Return the (X, Y) coordinate for the center point of the cell that contains the specified text.  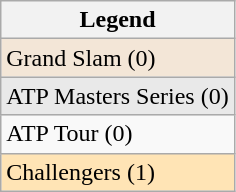
Grand Slam (0) (118, 58)
ATP Masters Series (0) (118, 96)
Legend (118, 20)
ATP Tour (0) (118, 134)
Challengers (1) (118, 172)
